Find where the given text appears and provide that cell's center as (x, y) coordinate. 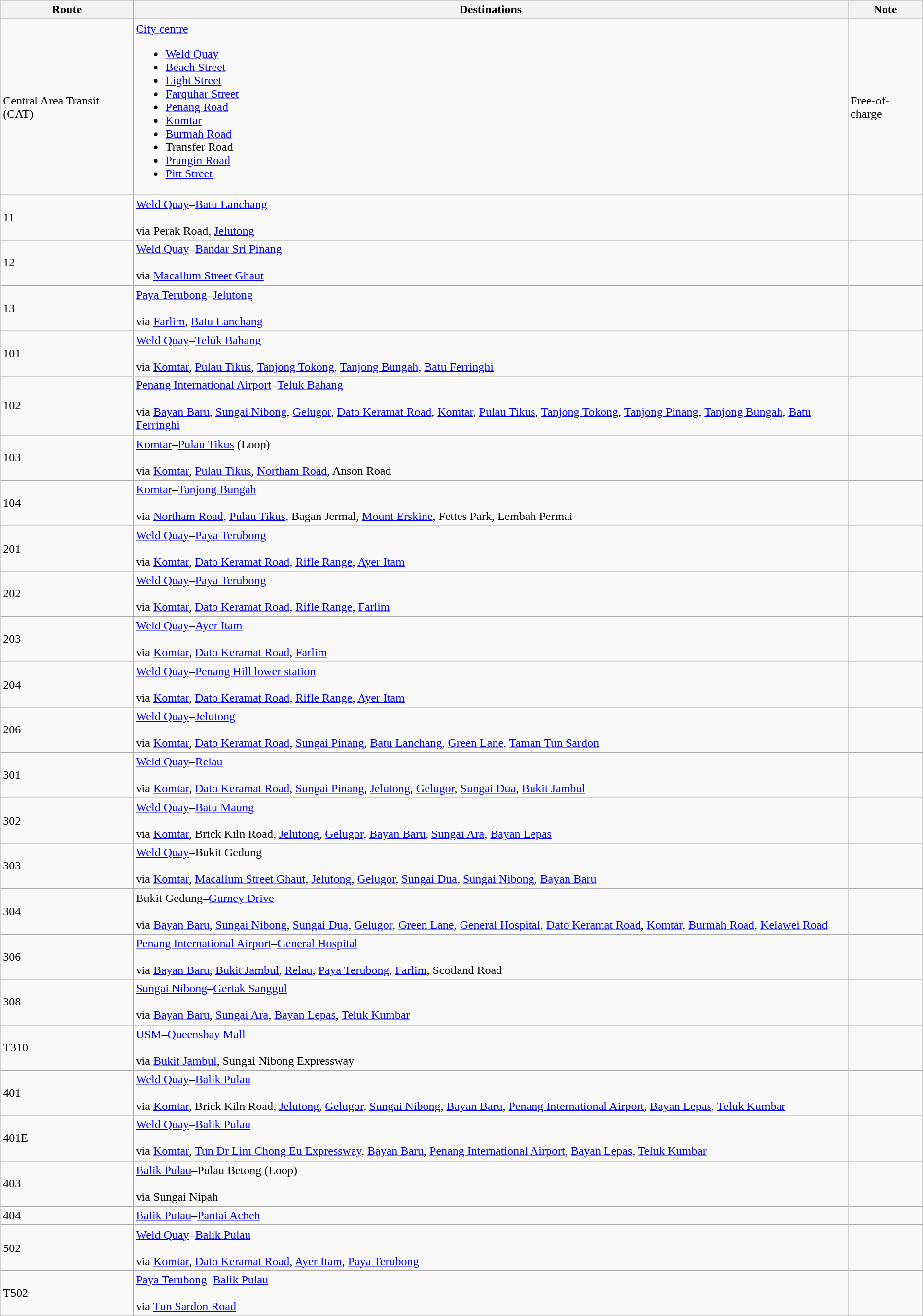
Weld Quay–Balik Pulauvia Komtar, Dato Keramat Road, Ayer Itam, Paya Terubong (491, 1247)
Paya Terubong–Balik Pulauvia Tun Sardon Road (491, 1293)
103 (67, 457)
Weld Quay–Ayer Itamvia Komtar, Dato Keramat Road, Farlim (491, 639)
Route (67, 10)
401 (67, 1093)
401E (67, 1138)
Weld Quay–Paya Terubongvia Komtar, Dato Keramat Road, Rifle Range, Ayer Itam (491, 548)
Komtar–Pulau Tikus (Loop)via Komtar, Pulau Tikus, Northam Road, Anson Road (491, 457)
Free-of-charge (886, 107)
USM–Queensbay Mallvia Bukit Jambul, Sungai Nibong Expressway (491, 1047)
Weld Quay–Bukit Gedungvia Komtar, Macallum Street Ghaut, Jelutong, Gelugor, Sungai Dua, Sungai Nibong, Bayan Baru (491, 866)
Balik Pulau–Pantai Acheh (491, 1215)
202 (67, 593)
301 (67, 775)
104 (67, 503)
Weld Quay–Relauvia Komtar, Dato Keramat Road, Sungai Pinang, Jelutong, Gelugor, Sungai Dua, Bukit Jambul (491, 775)
12 (67, 263)
Weld Quay–Batu Maungvia Komtar, Brick Kiln Road, Jelutong, Gelugor, Bayan Baru, Sungai Ara, Bayan Lepas (491, 821)
204 (67, 684)
Paya Terubong–Jelutongvia Farlim, Batu Lanchang (491, 308)
Weld Quay–Bandar Sri Pinangvia Macallum Street Ghaut (491, 263)
Komtar–Tanjong Bungahvia Northam Road, Pulau Tikus, Bagan Jermal, Mount Erskine, Fettes Park, Lembah Permai (491, 503)
304 (67, 911)
Destinations (491, 10)
Balik Pulau–Pulau Betong (Loop)via Sungai Nipah (491, 1183)
Weld Quay–Jelutongvia Komtar, Dato Keramat Road, Sungai Pinang, Batu Lanchang, Green Lane, Taman Tun Sardon (491, 730)
Sungai Nibong–Gertak Sanggulvia Bayan Baru, Sungai Ara, Bayan Lepas, Teluk Kumbar (491, 1002)
101 (67, 353)
Weld Quay–Paya Terubongvia Komtar, Dato Keramat Road, Rifle Range, Farlim (491, 593)
Weld Quay–Batu Lanchangvia Perak Road, Jelutong (491, 217)
Central Area Transit (CAT) (67, 107)
306 (67, 957)
308 (67, 1002)
404 (67, 1215)
13 (67, 308)
Note (886, 10)
Weld Quay–Balik Pulauvia Komtar, Tun Dr Lim Chong Eu Expressway, Bayan Baru, Penang International Airport, Bayan Lepas, Teluk Kumbar (491, 1138)
206 (67, 730)
Penang International Airport–General Hospitalvia Bayan Baru, Bukit Jambul, Relau, Paya Terubong, Farlim, Scotland Road (491, 957)
302 (67, 821)
T502 (67, 1293)
403 (67, 1183)
11 (67, 217)
Weld Quay–Teluk Bahangvia Komtar, Pulau Tikus, Tanjong Tokong, Tanjong Bungah, Batu Ferringhi (491, 353)
Weld Quay–Penang Hill lower stationvia Komtar, Dato Keramat Road, Rifle Range, Ayer Itam (491, 684)
City centreWeld QuayBeach StreetLight StreetFarquhar StreetPenang RoadKomtarBurmah RoadTransfer RoadPrangin RoadPitt Street (491, 107)
203 (67, 639)
T310 (67, 1047)
201 (67, 548)
303 (67, 866)
502 (67, 1247)
102 (67, 405)
